Return (X, Y) of the center of cell containing provided text 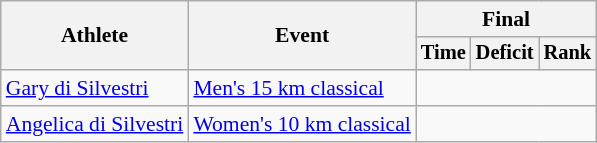
Gary di Silvestri (95, 88)
Angelica di Silvestri (95, 124)
Men's 15 km classical (302, 88)
Final (506, 19)
Athlete (95, 36)
Event (302, 36)
Rank (568, 54)
Time (444, 54)
Deficit (505, 54)
Women's 10 km classical (302, 124)
